Pinpoint the cell where the given text exists, returning its (x, y) midpoint coordinate. 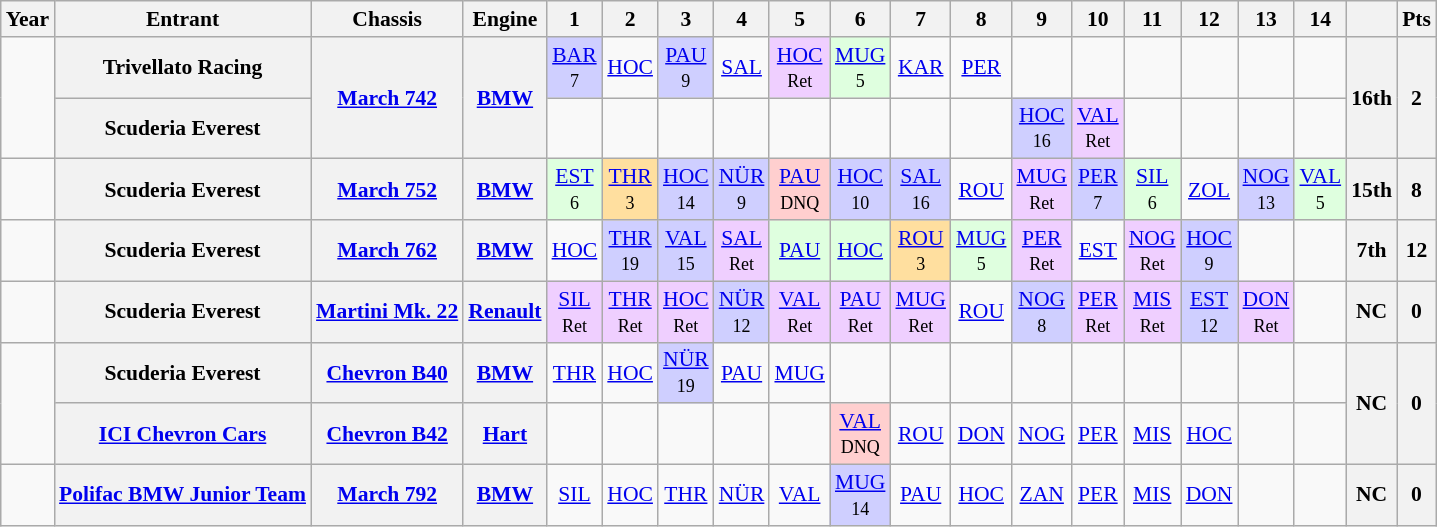
PER7 (1098, 190)
ROU3 (920, 250)
11 (1152, 19)
Polifac BMW Junior Team (182, 496)
NOG8 (1042, 312)
SIL (575, 496)
DONRet (1266, 312)
16th (1372, 98)
NOG (1042, 434)
THRRet (630, 312)
SAL16 (920, 190)
MISRet (1152, 312)
EST (1098, 250)
EST6 (575, 190)
14 (1320, 19)
13 (1266, 19)
VALDNQ (860, 434)
Trivellato Racing (182, 68)
NÜR12 (742, 312)
VAL (800, 496)
NOG13 (1266, 190)
NÜR (742, 496)
4 (742, 19)
Hart (504, 434)
9 (1042, 19)
Pts (1416, 19)
SILRet (575, 312)
PAUDNQ (800, 190)
MUG14 (860, 496)
HOC10 (860, 190)
THR3 (630, 190)
Chassis (387, 19)
HOC9 (1210, 250)
15th (1372, 190)
ZOL (1210, 190)
EST12 (1210, 312)
BAR7 (575, 68)
VAL15 (686, 250)
7th (1372, 250)
March 762 (387, 250)
SIL6 (1152, 190)
Entrant (182, 19)
6 (860, 19)
SALRet (742, 250)
VAL5 (1320, 190)
MUG (800, 372)
7 (920, 19)
Year (28, 19)
Chevron B40 (387, 372)
PAURet (860, 312)
5 (800, 19)
ZAN (1042, 496)
March 752 (387, 190)
NÜR9 (742, 190)
March 792 (387, 496)
ICI Chevron Cars (182, 434)
HOC14 (686, 190)
SAL (742, 68)
Renault (504, 312)
Chevron B42 (387, 434)
March 742 (387, 98)
PAU9 (686, 68)
THR19 (630, 250)
NÜR19 (686, 372)
3 (686, 19)
1 (575, 19)
Martini Mk. 22 (387, 312)
HOC16 (1042, 128)
Engine (504, 19)
KAR (920, 68)
NOGRet (1152, 250)
10 (1098, 19)
